Determine the [x, y] coordinate at the center of the cell enclosing the given text.  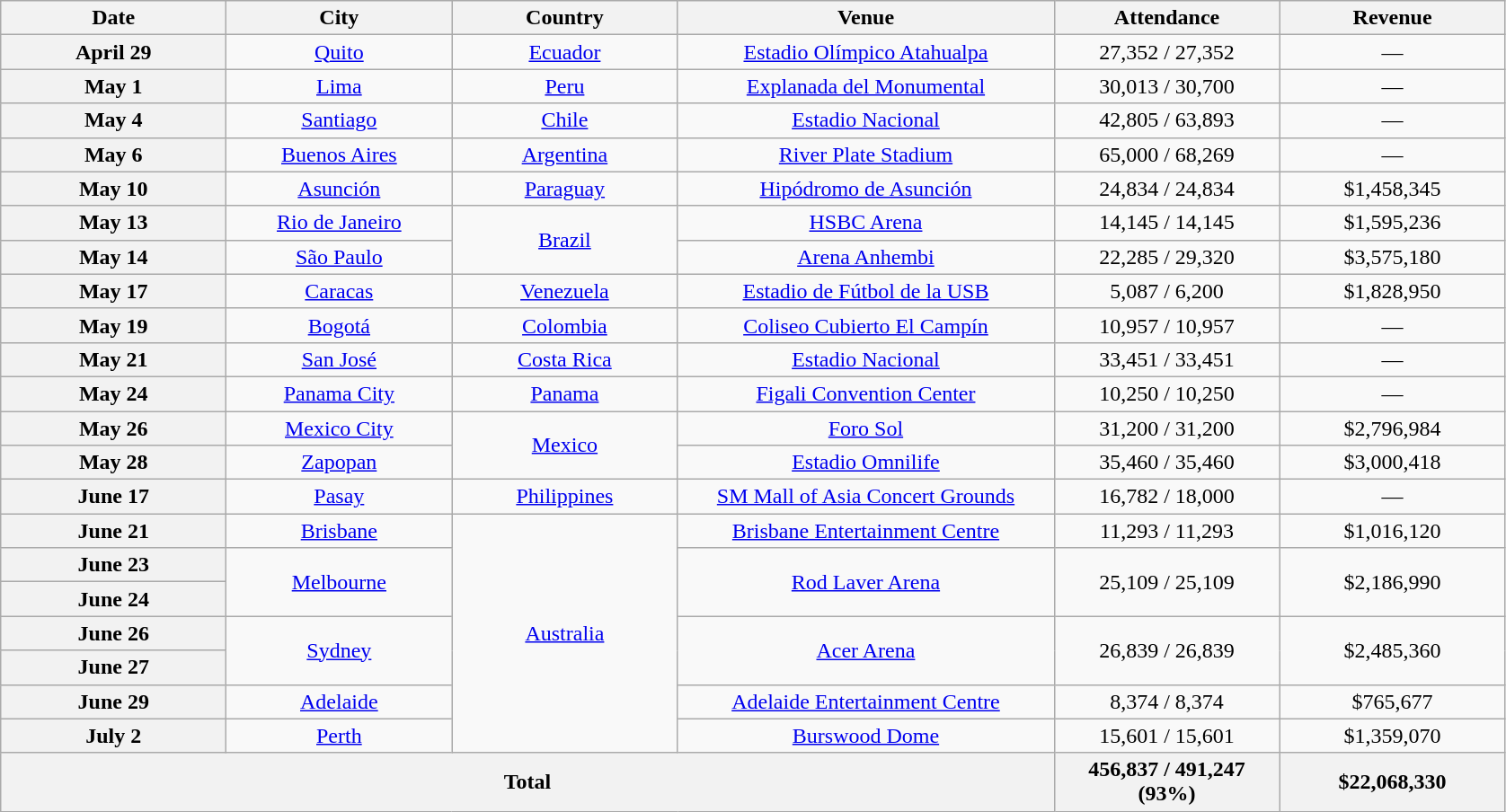
Date [113, 18]
May 6 [113, 154]
Foro Sol [866, 428]
April 29 [113, 52]
May 13 [113, 223]
Caracas [340, 291]
Revenue [1393, 18]
Mexico City [340, 428]
$1,016,120 [1393, 531]
Rod Laver Arena [866, 582]
14,145 / 14,145 [1166, 223]
Melbourne [340, 582]
Explanada del Monumental [866, 86]
Estadio de Fútbol de la USB [866, 291]
24,834 / 24,834 [1166, 189]
Buenos Aires [340, 154]
Burswood Dome [866, 736]
15,601 / 15,601 [1166, 736]
Zapopan [340, 463]
26,839 / 26,839 [1166, 650]
Pasay [340, 497]
$2,796,984 [1393, 428]
June 21 [113, 531]
Country [564, 18]
Quito [340, 52]
Lima [340, 86]
May 19 [113, 325]
June 29 [113, 702]
27,352 / 27,352 [1166, 52]
Panama [564, 393]
35,460 / 35,460 [1166, 463]
May 14 [113, 257]
Colombia [564, 325]
Peru [564, 86]
Paraguay [564, 189]
Perth [340, 736]
Chile [564, 120]
Venue [866, 18]
Brisbane Entertainment Centre [866, 531]
Brazil [564, 240]
456,837 / 491,247 (93%) [1166, 781]
Venezuela [564, 291]
8,374 / 8,374 [1166, 702]
42,805 / 63,893 [1166, 120]
July 2 [113, 736]
City [340, 18]
June 26 [113, 633]
Brisbane [340, 531]
Philippines [564, 497]
June 27 [113, 667]
San José [340, 359]
May 17 [113, 291]
$1,828,950 [1393, 291]
Adelaide [340, 702]
São Paulo [340, 257]
10,957 / 10,957 [1166, 325]
May 4 [113, 120]
25,109 / 25,109 [1166, 582]
Total [527, 781]
Santiago [340, 120]
River Plate Stadium [866, 154]
Acer Arena [866, 650]
65,000 / 68,269 [1166, 154]
Mexico [564, 446]
May 21 [113, 359]
5,087 / 6,200 [1166, 291]
Ecuador [564, 52]
May 1 [113, 86]
Hipódromo de Asunción [866, 189]
$765,677 [1393, 702]
10,250 / 10,250 [1166, 393]
$1,595,236 [1393, 223]
$1,359,070 [1393, 736]
$3,000,418 [1393, 463]
May 28 [113, 463]
11,293 / 11,293 [1166, 531]
Rio de Janeiro [340, 223]
Arena Anhembi [866, 257]
Estadio Olímpico Atahualpa [866, 52]
June 24 [113, 599]
Argentina [564, 154]
SM Mall of Asia Concert Grounds [866, 497]
33,451 / 33,451 [1166, 359]
$2,485,360 [1393, 650]
May 24 [113, 393]
HSBC Arena [866, 223]
Asunción [340, 189]
May 10 [113, 189]
22,285 / 29,320 [1166, 257]
30,013 / 30,700 [1166, 86]
Estadio Omnilife [866, 463]
Bogotá [340, 325]
16,782 / 18,000 [1166, 497]
Costa Rica [564, 359]
$1,458,345 [1393, 189]
Figali Convention Center [866, 393]
Australia [564, 633]
Attendance [1166, 18]
Sydney [340, 650]
May 26 [113, 428]
June 17 [113, 497]
$3,575,180 [1393, 257]
Panama City [340, 393]
Coliseo Cubierto El Campín [866, 325]
Adelaide Entertainment Centre [866, 702]
June 23 [113, 565]
$22,068,330 [1393, 781]
$2,186,990 [1393, 582]
31,200 / 31,200 [1166, 428]
